From the cell containing the given text, extract its center point as (X, Y) coordinate. 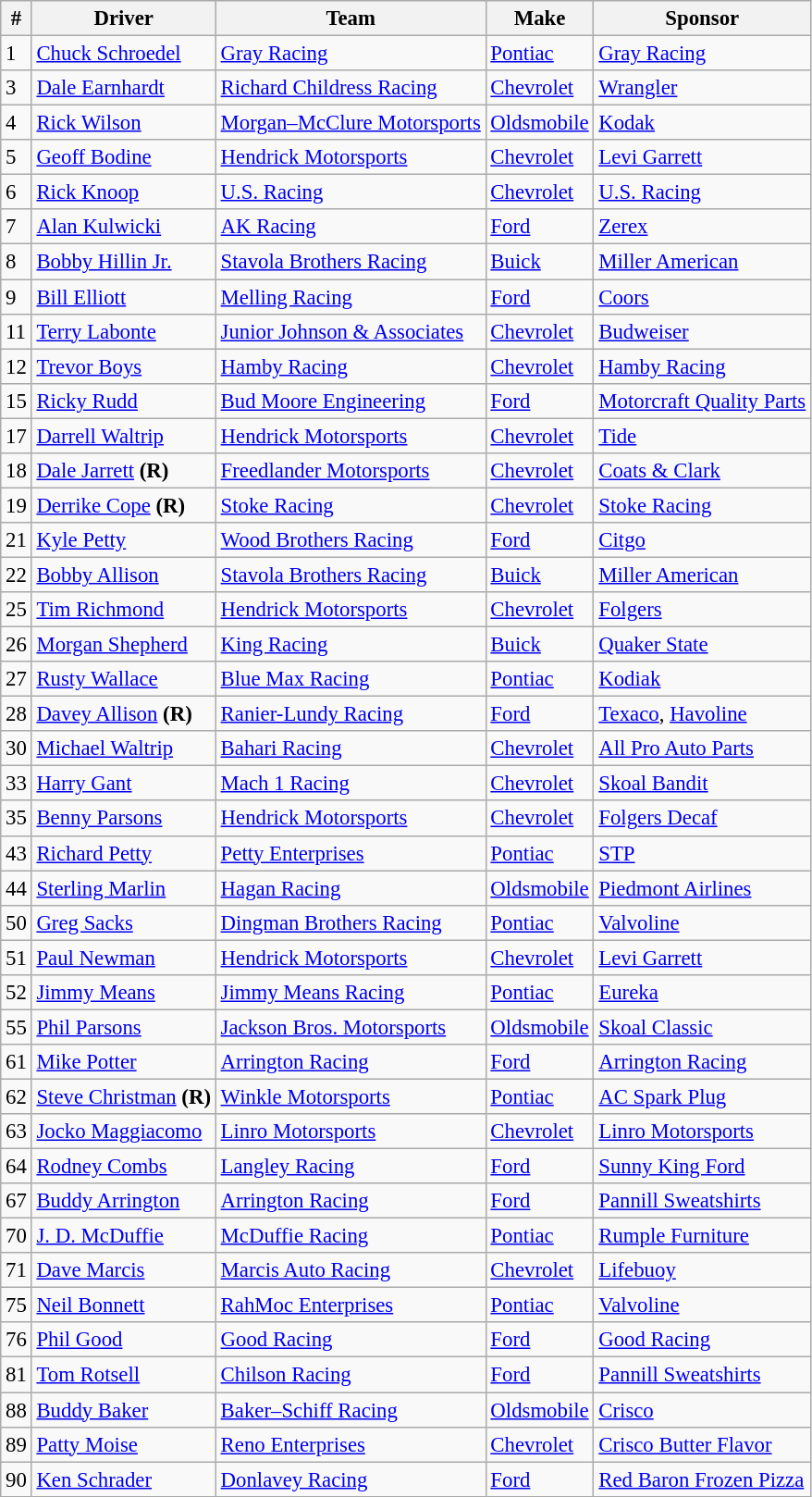
Lifebuoy (703, 1270)
Tom Rotsell (124, 1375)
Derrike Cope (R) (124, 505)
Jackson Bros. Motorsports (351, 1027)
Benny Parsons (124, 819)
J. D. McDuffie (124, 1236)
AC Spark Plug (703, 1096)
Donlavey Racing (351, 1479)
64 (17, 1167)
All Pro Auto Parts (703, 748)
Driver (124, 19)
Chilson Racing (351, 1375)
Folgers (703, 610)
Phil Parsons (124, 1027)
Rumple Furniture (703, 1236)
Morgan–McClure Motorsports (351, 123)
44 (17, 888)
Eureka (703, 993)
Sunny King Ford (703, 1167)
Marcis Auto Racing (351, 1270)
Bud Moore Engineering (351, 401)
75 (17, 1305)
Patty Moise (124, 1444)
Trevor Boys (124, 366)
AK Racing (351, 227)
Buddy Baker (124, 1410)
Sterling Marlin (124, 888)
33 (17, 784)
81 (17, 1375)
Texaco, Havoline (703, 714)
# (17, 19)
Rick Knoop (124, 192)
Tide (703, 436)
Coats & Clark (703, 471)
21 (17, 540)
22 (17, 575)
Davey Allison (R) (124, 714)
Greg Sacks (124, 922)
Tim Richmond (124, 610)
Team (351, 19)
15 (17, 401)
Michael Waltrip (124, 748)
Richard Petty (124, 853)
Bobby Hillin Jr. (124, 262)
11 (17, 331)
Ricky Rudd (124, 401)
Morgan Shepherd (124, 645)
Darrell Waltrip (124, 436)
62 (17, 1096)
Wood Brothers Racing (351, 540)
Rodney Combs (124, 1167)
Blue Max Racing (351, 679)
61 (17, 1062)
Motorcraft Quality Parts (703, 401)
Ken Schrader (124, 1479)
Phil Good (124, 1341)
Bill Elliott (124, 297)
Buddy Arrington (124, 1201)
35 (17, 819)
Melling Racing (351, 297)
Dingman Brothers Racing (351, 922)
Jocko Maggiacomo (124, 1132)
76 (17, 1341)
51 (17, 958)
Alan Kulwicki (124, 227)
3 (17, 88)
12 (17, 366)
43 (17, 853)
King Racing (351, 645)
28 (17, 714)
25 (17, 610)
90 (17, 1479)
Folgers Decaf (703, 819)
Dale Earnhardt (124, 88)
RahMoc Enterprises (351, 1305)
55 (17, 1027)
Zerex (703, 227)
Bobby Allison (124, 575)
67 (17, 1201)
Reno Enterprises (351, 1444)
19 (17, 505)
Winkle Motorsports (351, 1096)
Chuck Schroedel (124, 54)
30 (17, 748)
Skoal Bandit (703, 784)
52 (17, 993)
Bahari Racing (351, 748)
Sponsor (703, 19)
Geoff Bodine (124, 157)
Red Baron Frozen Pizza (703, 1479)
Baker–Schiff Racing (351, 1410)
Crisco (703, 1410)
Piedmont Airlines (703, 888)
Kodak (703, 123)
5 (17, 157)
Richard Childress Racing (351, 88)
Dale Jarrett (R) (124, 471)
Rick Wilson (124, 123)
26 (17, 645)
Jimmy Means Racing (351, 993)
Junior Johnson & Associates (351, 331)
Ranier-Lundy Racing (351, 714)
63 (17, 1132)
Harry Gant (124, 784)
Mike Potter (124, 1062)
McDuffie Racing (351, 1236)
Steve Christman (R) (124, 1096)
9 (17, 297)
STP (703, 853)
50 (17, 922)
7 (17, 227)
70 (17, 1236)
Rusty Wallace (124, 679)
27 (17, 679)
8 (17, 262)
Hagan Racing (351, 888)
Neil Bonnett (124, 1305)
4 (17, 123)
Wrangler (703, 88)
Paul Newman (124, 958)
88 (17, 1410)
Coors (703, 297)
Quaker State (703, 645)
Freedlander Motorsports (351, 471)
Dave Marcis (124, 1270)
Budweiser (703, 331)
Petty Enterprises (351, 853)
Citgo (703, 540)
Kodiak (703, 679)
Langley Racing (351, 1167)
1 (17, 54)
Jimmy Means (124, 993)
71 (17, 1270)
Terry Labonte (124, 331)
89 (17, 1444)
Kyle Petty (124, 540)
Make (540, 19)
Crisco Butter Flavor (703, 1444)
6 (17, 192)
Skoal Classic (703, 1027)
17 (17, 436)
Mach 1 Racing (351, 784)
18 (17, 471)
